Extract the [x, y] coordinate from the center of the cell holding the provided text.  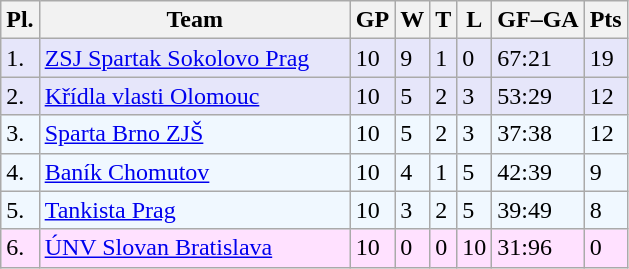
4 [412, 172]
4. [20, 172]
6. [20, 248]
19 [606, 58]
67:21 [538, 58]
1. [20, 58]
3. [20, 134]
31:96 [538, 248]
L [474, 20]
39:49 [538, 210]
Baník Chomutov [194, 172]
Tankista Prag [194, 210]
Team [194, 20]
ÚNV Slovan Bratislava [194, 248]
53:29 [538, 96]
Pl. [20, 20]
GF–GA [538, 20]
Křídla vlasti Olomouc [194, 96]
37:38 [538, 134]
5. [20, 210]
8 [606, 210]
GP [372, 20]
2. [20, 96]
W [412, 20]
Pts [606, 20]
ZSJ Spartak Sokolovo Prag [194, 58]
T [444, 20]
42:39 [538, 172]
Sparta Brno ZJŠ [194, 134]
